From the cell containing the given text, extract its center point as (X, Y) coordinate. 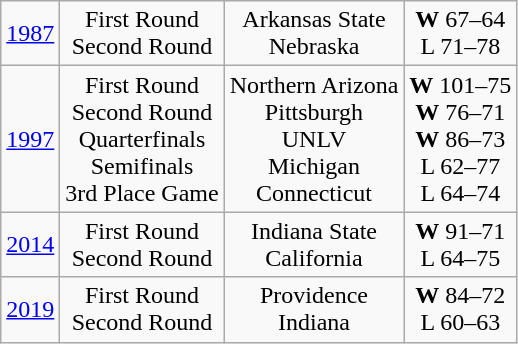
W 84–72L 60–63 (460, 310)
Arkansas StateNebraska (314, 34)
Indiana StateCalifornia (314, 244)
First RoundSecond RoundQuarterfinalsSemifinals3rd Place Game (142, 139)
2019 (30, 310)
Northern ArizonaPittsburghUNLVMichiganConnecticut (314, 139)
W 67–64L 71–78 (460, 34)
1987 (30, 34)
W 101–75W 76–71W 86–73L 62–77L 64–74 (460, 139)
ProvidenceIndiana (314, 310)
W 91–71L 64–75 (460, 244)
1997 (30, 139)
2014 (30, 244)
